From the cell containing the given text, extract its center point as (X, Y) coordinate. 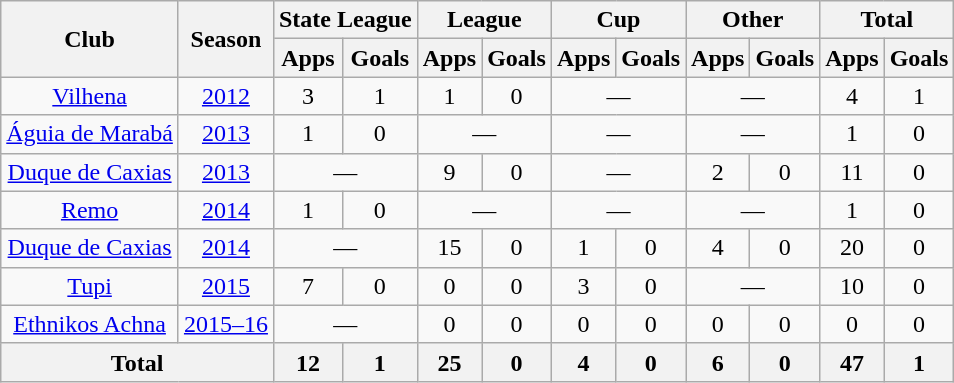
State League (345, 20)
20 (852, 248)
League (484, 20)
2012 (226, 96)
25 (449, 362)
15 (449, 248)
47 (852, 362)
2015 (226, 286)
Other (753, 20)
10 (852, 286)
12 (308, 362)
Season (226, 39)
Club (90, 39)
7 (308, 286)
11 (852, 172)
2015–16 (226, 324)
Águia de Marabá (90, 134)
9 (449, 172)
Vilhena (90, 96)
Tupi (90, 286)
2 (718, 172)
Ethnikos Achna (90, 324)
6 (718, 362)
Cup (618, 20)
Remo (90, 210)
